Determine the (x, y) coordinate at the center of the cell enclosing the given text.  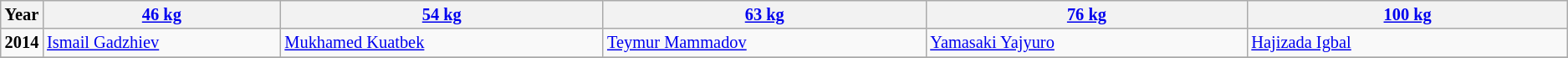
Ismail Gadzhiev (161, 43)
46 kg (161, 14)
76 kg (1086, 14)
Yamasaki Yajyuro (1086, 43)
100 kg (1407, 14)
63 kg (764, 14)
Year (22, 14)
2014 (22, 43)
Teymur Mammadov (764, 43)
Mukhamed Kuatbek (442, 43)
Hajizada Igbal (1407, 43)
54 kg (442, 14)
